Return [x, y] of the center of cell containing provided text 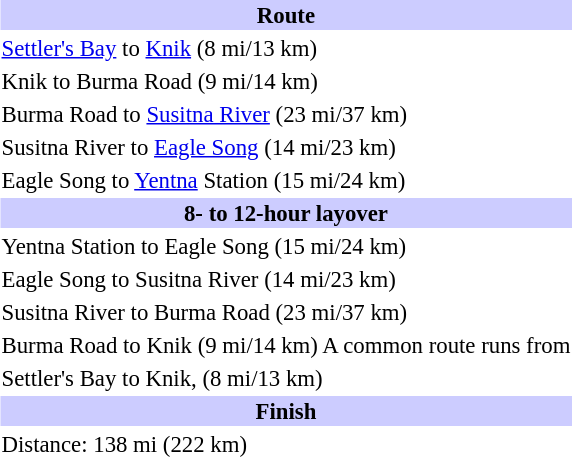
Yentna Station to Eagle Song (15 mi/24 km) [286, 246]
Susitna River to Eagle Song (14 mi/23 km) [286, 147]
Susitna River to Burma Road (23 mi/37 km) [286, 312]
Eagle Song to Yentna Station (15 mi/24 km) [286, 180]
Burma Road to Susitna River (23 mi/37 km) [286, 114]
Settler's Bay to Knik, (8 mi/13 km) [286, 378]
Burma Road to Knik (9 mi/14 km) A common route runs from [286, 345]
Knik to Burma Road (9 mi/14 km) [286, 81]
Settler's Bay to Knik (8 mi/13 km) [286, 48]
8- to 12-hour layover [286, 213]
Eagle Song to Susitna River (14 mi/23 km) [286, 279]
Route [286, 15]
Finish [286, 411]
